Locate the cell with the specified text and output its (x, y) center coordinate. 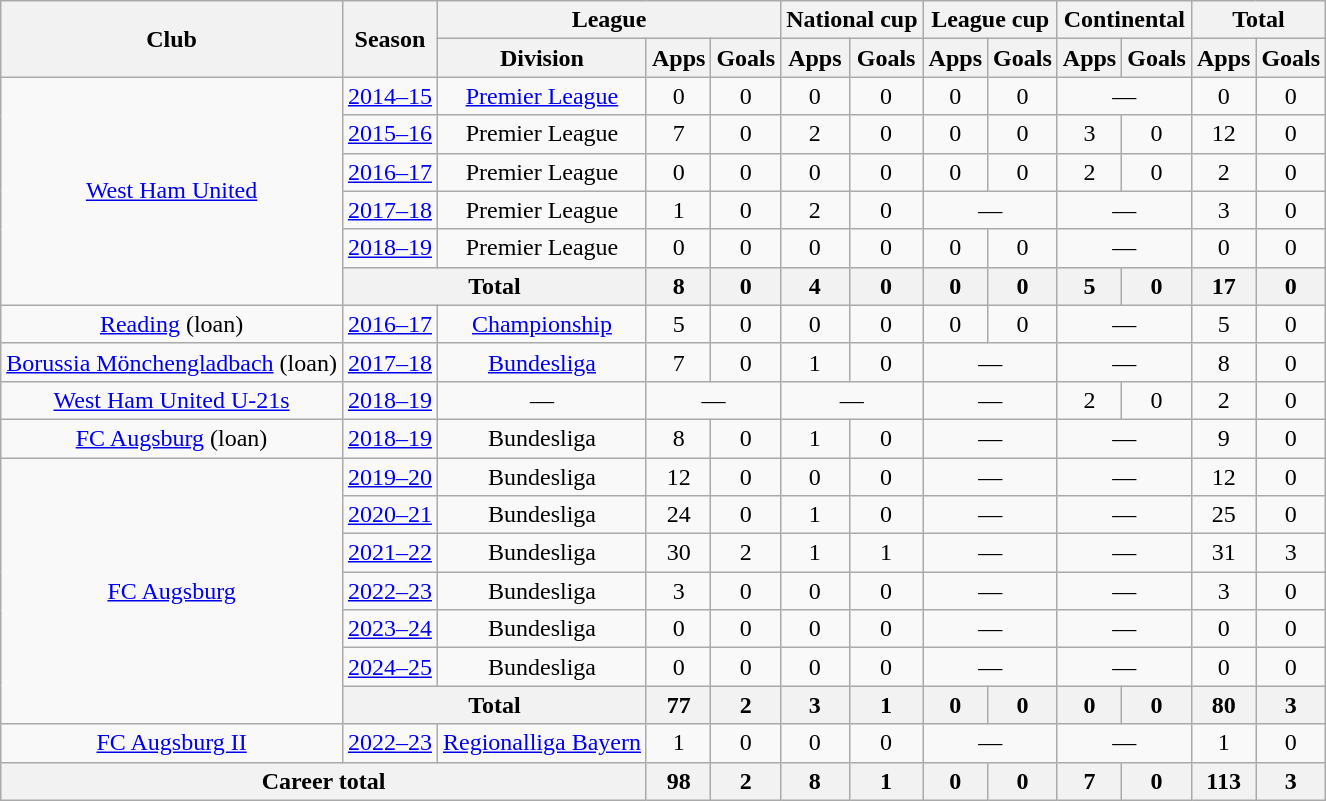
17 (1223, 286)
2020–21 (390, 515)
Regionalliga Bayern (542, 743)
77 (678, 705)
FC Augsburg II (172, 743)
Season (390, 39)
West Ham United (172, 191)
4 (815, 286)
FC Augsburg (172, 591)
24 (678, 515)
National cup (852, 20)
Division (542, 58)
2021–22 (390, 553)
2023–24 (390, 629)
2015–16 (390, 134)
FC Augsburg (loan) (172, 438)
25 (1223, 515)
Club (172, 39)
2014–15 (390, 96)
Career total (324, 781)
West Ham United U-21s (172, 400)
31 (1223, 553)
9 (1223, 438)
98 (678, 781)
Reading (loan) (172, 324)
Championship (542, 324)
80 (1223, 705)
League cup (990, 20)
Borussia Mönchengladbach (loan) (172, 362)
League (608, 20)
Continental (1124, 20)
2024–25 (390, 667)
113 (1223, 781)
2019–20 (390, 477)
30 (678, 553)
